Capture the cell that displays the provided text and extract its [x, y] central coordinate. 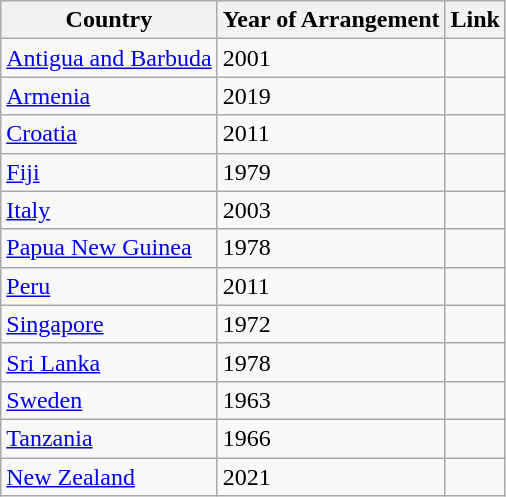
2003 [331, 210]
Tanzania [109, 438]
Sweden [109, 400]
2021 [331, 477]
Armenia [109, 96]
New Zealand [109, 477]
1966 [331, 438]
Papua New Guinea [109, 248]
Sri Lanka [109, 362]
Singapore [109, 324]
2019 [331, 96]
1963 [331, 400]
Italy [109, 210]
1972 [331, 324]
Antigua and Barbuda [109, 58]
Croatia [109, 134]
Peru [109, 286]
2001 [331, 58]
Link [475, 20]
Year of Arrangement [331, 20]
1979 [331, 172]
Fiji [109, 172]
Country [109, 20]
